For the text-containing cell, return its midpoint in [X, Y] coordinate format. 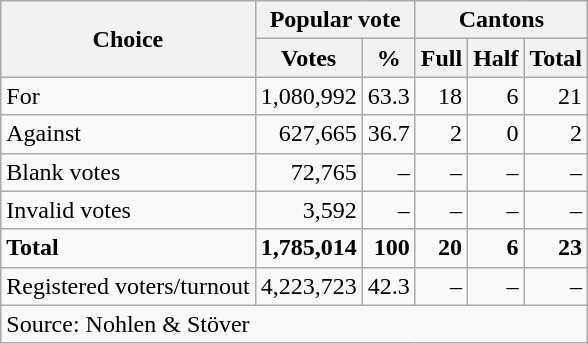
Source: Nohlen & Stöver [294, 324]
1,080,992 [308, 96]
Votes [308, 58]
4,223,723 [308, 286]
42.3 [388, 286]
Invalid votes [128, 210]
Against [128, 134]
Choice [128, 39]
18 [441, 96]
1,785,014 [308, 248]
Popular vote [335, 20]
Blank votes [128, 172]
0 [496, 134]
Registered voters/turnout [128, 286]
Cantons [501, 20]
36.7 [388, 134]
72,765 [308, 172]
3,592 [308, 210]
Full [441, 58]
100 [388, 248]
23 [556, 248]
20 [441, 248]
% [388, 58]
21 [556, 96]
For [128, 96]
627,665 [308, 134]
Half [496, 58]
63.3 [388, 96]
